Pinpoint the cell where the given text exists, returning its (x, y) midpoint coordinate. 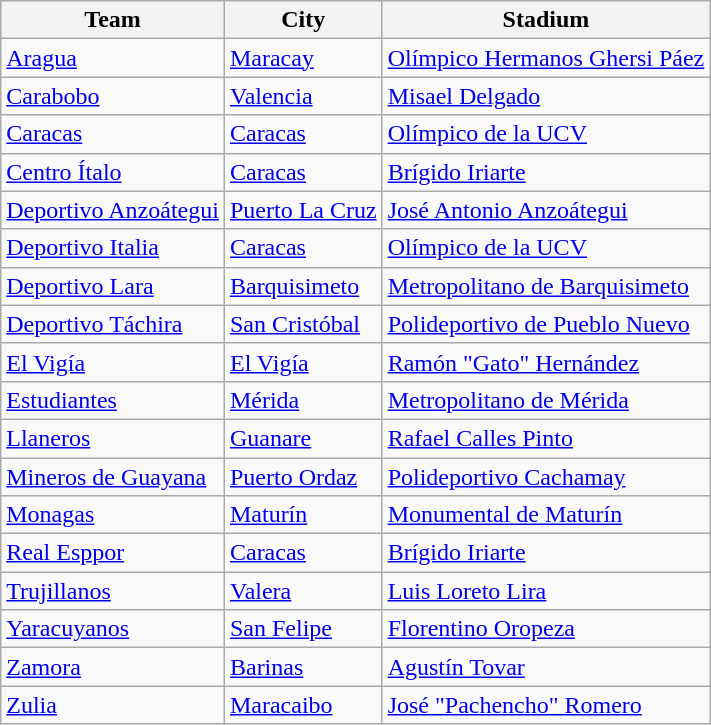
Misael Delgado (546, 96)
Polideportivo de Pueblo Nuevo (546, 324)
Puerto Ordaz (303, 477)
Deportivo Italia (113, 248)
Team (113, 20)
Real Esppor (113, 553)
Centro Ítalo (113, 172)
Valera (303, 591)
Yaracuyanos (113, 629)
Estudiantes (113, 400)
Trujillanos (113, 591)
Rafael Calles Pinto (546, 438)
San Felipe (303, 629)
Agustín Tovar (546, 667)
Mérida (303, 400)
Guanare (303, 438)
San Cristóbal (303, 324)
Stadium (546, 20)
Luis Loreto Lira (546, 591)
Llaneros (113, 438)
Aragua (113, 58)
City (303, 20)
Puerto La Cruz (303, 210)
Metropolitano de Mérida (546, 400)
Valencia (303, 96)
Metropolitano de Barquisimeto (546, 286)
José Antonio Anzoátegui (546, 210)
Deportivo Táchira (113, 324)
Barquisimeto (303, 286)
Zamora (113, 667)
Polideportivo Cachamay (546, 477)
Florentino Oropeza (546, 629)
José "Pachencho" Romero (546, 705)
Zulia (113, 705)
Ramón "Gato" Hernández (546, 362)
Monumental de Maturín (546, 515)
Barinas (303, 667)
Carabobo (113, 96)
Maracaibo (303, 705)
Deportivo Lara (113, 286)
Maturín (303, 515)
Mineros de Guayana (113, 477)
Maracay (303, 58)
Deportivo Anzoátegui (113, 210)
Olímpico Hermanos Ghersi Páez (546, 58)
Monagas (113, 515)
